Locate the cell with the specified text and output its (X, Y) center coordinate. 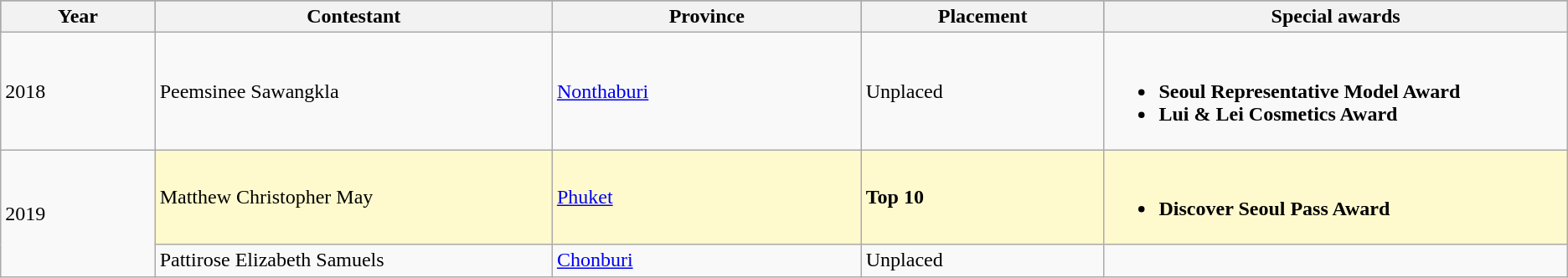
Discover Seoul Pass Award (1335, 198)
Contestant (353, 17)
Phuket (707, 198)
Seoul Representative Model AwardLui & Lei Cosmetics Award (1335, 91)
Top 10 (983, 198)
Matthew Christopher May (353, 198)
Chonburi (707, 260)
Year (78, 17)
Peemsinee Sawangkla (353, 91)
Placement (983, 17)
2018 (78, 91)
Special awards (1335, 17)
Pattirose Elizabeth Samuels (353, 260)
Province (707, 17)
2019 (78, 213)
Nonthaburi (707, 91)
